From the cell containing the given text, extract its center point as [x, y] coordinate. 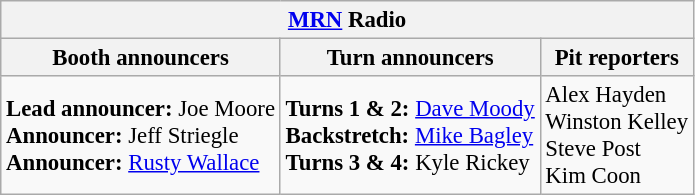
Pit reporters [616, 58]
Alex HaydenWinston KelleySteve PostKim Coon [616, 136]
Lead announcer: Joe MooreAnnouncer: Jeff StriegleAnnouncer: Rusty Wallace [141, 136]
MRN Radio [348, 20]
Booth announcers [141, 58]
Turns 1 & 2: Dave MoodyBackstretch: Mike BagleyTurns 3 & 4: Kyle Rickey [410, 136]
Turn announcers [410, 58]
